From the cell containing the given text, extract its center point as [X, Y] coordinate. 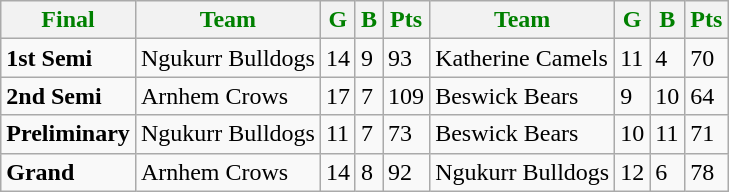
109 [406, 96]
70 [706, 58]
92 [406, 172]
Grand [68, 172]
12 [632, 172]
8 [368, 172]
Katherine Camels [522, 58]
4 [668, 58]
64 [706, 96]
78 [706, 172]
Preliminary [68, 134]
17 [338, 96]
1st Semi [68, 58]
Final [68, 20]
73 [406, 134]
71 [706, 134]
6 [668, 172]
2nd Semi [68, 96]
93 [406, 58]
